Determine the [x, y] coordinate at the center of the cell enclosing the given text.  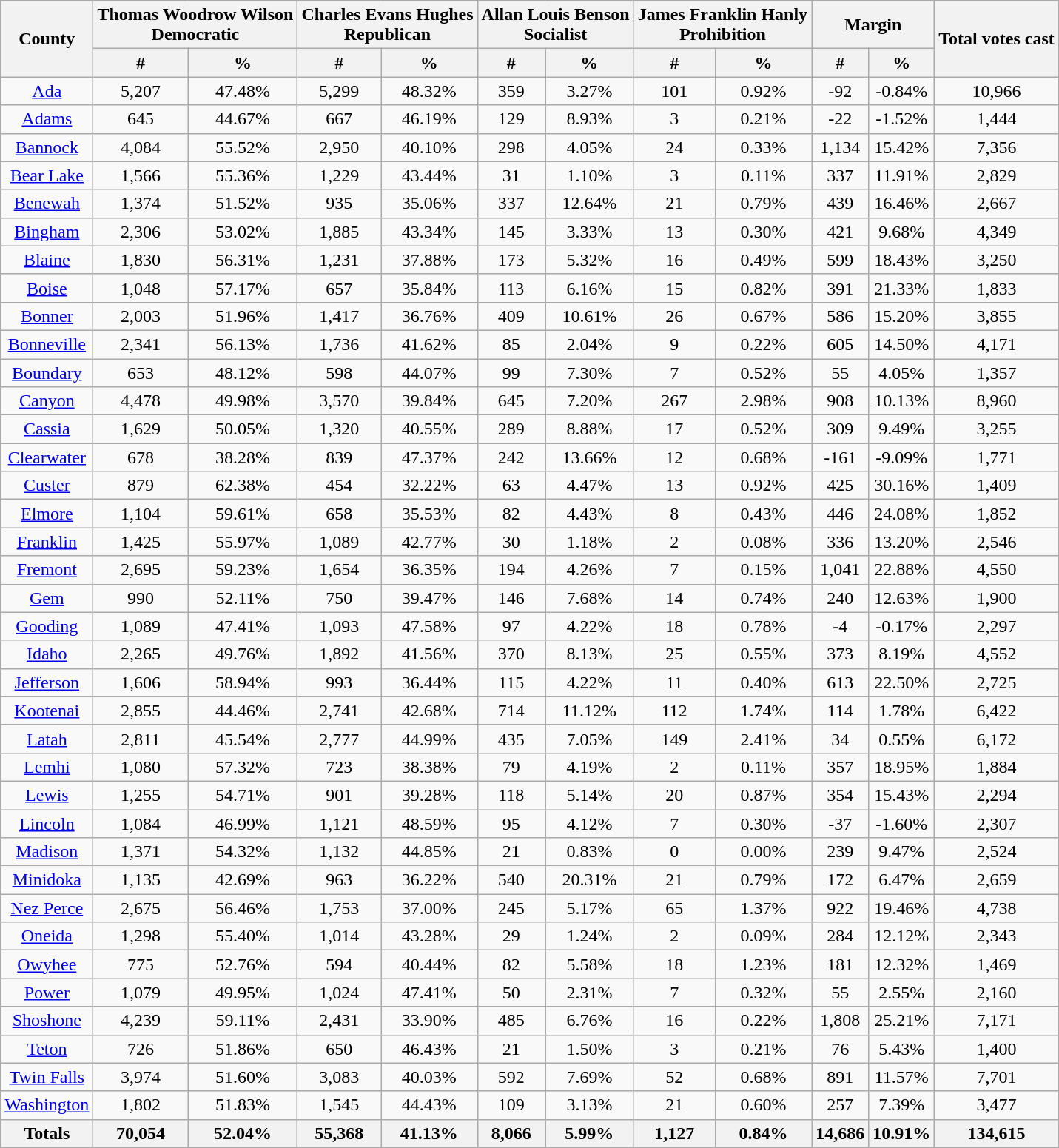
3,255 [997, 429]
114 [841, 711]
18.43% [901, 260]
58.94% [243, 682]
1,121 [339, 824]
-37 [841, 824]
Washington [47, 1105]
31 [511, 175]
Jefferson [47, 682]
51.83% [243, 1105]
1,041 [841, 570]
7.30% [590, 372]
1,808 [841, 1021]
Lewis [47, 795]
10.13% [901, 401]
5,207 [141, 91]
44.07% [429, 372]
723 [339, 767]
1,417 [339, 316]
County [47, 38]
29 [511, 936]
678 [141, 457]
891 [841, 1077]
239 [841, 852]
1,231 [339, 260]
50 [511, 993]
Allan Louis BensonSocialist [555, 25]
9.49% [901, 429]
2,160 [997, 993]
55.97% [243, 542]
Nez Perce [47, 908]
40.55% [429, 429]
2.55% [901, 993]
Bonneville [47, 344]
594 [339, 964]
76 [841, 1049]
15.42% [901, 147]
70,054 [141, 1133]
2,777 [339, 739]
20.31% [590, 880]
8 [674, 514]
12.63% [901, 598]
242 [511, 457]
39.28% [429, 795]
0.87% [763, 795]
0.84% [763, 1133]
51.86% [243, 1049]
1,469 [997, 964]
1,802 [141, 1105]
Power [47, 993]
8,960 [997, 401]
1,885 [339, 232]
1,084 [141, 824]
2,297 [997, 626]
1,545 [339, 1105]
2,811 [141, 739]
52.11% [243, 598]
1,900 [997, 598]
40.10% [429, 147]
2,294 [997, 795]
Custer [47, 486]
Adams [47, 119]
146 [511, 598]
11.57% [901, 1077]
2,950 [339, 147]
2,725 [997, 682]
46.43% [429, 1049]
3,083 [339, 1077]
35.06% [429, 204]
0.33% [763, 147]
37.00% [429, 908]
15.43% [901, 795]
Bannock [47, 147]
2,265 [141, 654]
4,738 [997, 908]
650 [339, 1049]
59.11% [243, 1021]
35.84% [429, 288]
36.35% [429, 570]
908 [841, 401]
5.99% [590, 1133]
32.22% [429, 486]
993 [339, 682]
2,829 [997, 175]
5.32% [590, 260]
44.85% [429, 852]
-1.60% [901, 824]
41.13% [429, 1133]
48.59% [429, 824]
Totals [47, 1133]
267 [674, 401]
592 [511, 1077]
24 [674, 147]
62.38% [243, 486]
653 [141, 372]
55.36% [243, 175]
49.76% [243, 654]
9 [674, 344]
49.98% [243, 401]
2,341 [141, 344]
42.68% [429, 711]
97 [511, 626]
4,239 [141, 1021]
1,255 [141, 795]
1,629 [141, 429]
19.46% [901, 908]
Charles Evans HughesRepublican [388, 25]
30 [511, 542]
0.08% [763, 542]
6.76% [590, 1021]
1,024 [339, 993]
1.23% [763, 964]
79 [511, 767]
33.90% [429, 1021]
Lincoln [47, 824]
36.44% [429, 682]
30.16% [901, 486]
21.33% [901, 288]
598 [339, 372]
54.32% [243, 852]
49.95% [243, 993]
901 [339, 795]
963 [339, 880]
18.95% [901, 767]
1,409 [997, 486]
373 [841, 654]
Teton [47, 1049]
34 [841, 739]
4.12% [590, 824]
48.12% [243, 372]
54.71% [243, 795]
3.33% [590, 232]
284 [841, 936]
43.44% [429, 175]
0.09% [763, 936]
0.32% [763, 993]
0.49% [763, 260]
879 [141, 486]
129 [511, 119]
1,400 [997, 1049]
5.58% [590, 964]
-4 [841, 626]
540 [511, 880]
172 [841, 880]
8.93% [590, 119]
1,892 [339, 654]
605 [841, 344]
10.91% [901, 1133]
0.40% [763, 682]
7.68% [590, 598]
1,606 [141, 682]
44.99% [429, 739]
41.56% [429, 654]
Total votes cast [997, 38]
-161 [841, 457]
101 [674, 91]
1,566 [141, 175]
1,132 [339, 852]
46.99% [243, 824]
55,368 [339, 1133]
56.46% [243, 908]
Cassia [47, 429]
2,343 [997, 936]
1,830 [141, 260]
109 [511, 1105]
145 [511, 232]
22.50% [901, 682]
40.44% [429, 964]
9.47% [901, 852]
Owyhee [47, 964]
2.41% [763, 739]
5.43% [901, 1049]
359 [511, 91]
4,478 [141, 401]
485 [511, 1021]
95 [511, 824]
1,654 [339, 570]
Idaho [47, 654]
56.13% [243, 344]
115 [511, 682]
750 [339, 598]
1.37% [763, 908]
4.19% [590, 767]
289 [511, 429]
-9.09% [901, 457]
Kootenai [47, 711]
7.20% [590, 401]
118 [511, 795]
50.05% [243, 429]
922 [841, 908]
44.46% [243, 711]
45.54% [243, 739]
0.15% [763, 570]
36.76% [429, 316]
1.50% [590, 1049]
2,003 [141, 316]
8.19% [901, 654]
12.12% [901, 936]
51.96% [243, 316]
2,546 [997, 542]
36.22% [429, 880]
43.34% [429, 232]
40.03% [429, 1077]
2.31% [590, 993]
454 [339, 486]
Elmore [47, 514]
4,171 [997, 344]
935 [339, 204]
52.04% [243, 1133]
1,852 [997, 514]
Canyon [47, 401]
839 [339, 457]
2,675 [141, 908]
41.62% [429, 344]
Oneida [47, 936]
4,349 [997, 232]
38.38% [429, 767]
1,134 [841, 147]
59.61% [243, 514]
7.39% [901, 1105]
1,444 [997, 119]
257 [841, 1105]
24.08% [901, 514]
1,771 [997, 457]
38.28% [243, 457]
Twin Falls [47, 1077]
173 [511, 260]
134,615 [997, 1133]
26 [674, 316]
1,048 [141, 288]
425 [841, 486]
39.47% [429, 598]
1,135 [141, 880]
59.23% [243, 570]
Boise [47, 288]
4,550 [997, 570]
7,171 [997, 1021]
52 [674, 1077]
240 [841, 598]
47.37% [429, 457]
1.18% [590, 542]
599 [841, 260]
37.88% [429, 260]
43.28% [429, 936]
James Franklin HanlyProhibition [722, 25]
-22 [841, 119]
1.24% [590, 936]
7,356 [997, 147]
47.58% [429, 626]
1,371 [141, 852]
6.47% [901, 880]
13.66% [590, 457]
14 [674, 598]
57.32% [243, 767]
46.19% [429, 119]
0.67% [763, 316]
48.32% [429, 91]
5.17% [590, 908]
85 [511, 344]
25 [674, 654]
11.12% [590, 711]
1,425 [141, 542]
51.52% [243, 204]
20 [674, 795]
-92 [841, 91]
446 [841, 514]
298 [511, 147]
12.32% [901, 964]
3.13% [590, 1105]
15 [674, 288]
6,172 [997, 739]
3,477 [997, 1105]
4,084 [141, 147]
63 [511, 486]
44.43% [429, 1105]
1,080 [141, 767]
15.20% [901, 316]
1,753 [339, 908]
Minidoka [47, 880]
2.98% [763, 401]
-1.52% [901, 119]
336 [841, 542]
0.74% [763, 598]
8.88% [590, 429]
0.60% [763, 1105]
42.69% [243, 880]
22.88% [901, 570]
2.04% [590, 344]
Blaine [47, 260]
0 [674, 852]
112 [674, 711]
55.52% [243, 147]
7,701 [997, 1077]
Benewah [47, 204]
149 [674, 739]
Shoshone [47, 1021]
6.16% [590, 288]
309 [841, 429]
1,079 [141, 993]
1,104 [141, 514]
Ada [47, 91]
2,307 [997, 824]
Madison [47, 852]
1,374 [141, 204]
181 [841, 964]
1,357 [997, 372]
4,552 [997, 654]
0.00% [763, 852]
0.83% [590, 852]
1,127 [674, 1133]
65 [674, 908]
1,320 [339, 429]
51.60% [243, 1077]
13.20% [901, 542]
2,695 [141, 570]
1,884 [997, 767]
Margin [873, 25]
Gooding [47, 626]
391 [841, 288]
667 [339, 119]
Bingham [47, 232]
1.74% [763, 711]
14.50% [901, 344]
0.43% [763, 514]
12 [674, 457]
10.61% [590, 316]
4.43% [590, 514]
990 [141, 598]
714 [511, 711]
1,229 [339, 175]
5,299 [339, 91]
Thomas Woodrow WilsonDemocratic [195, 25]
47.48% [243, 91]
2,741 [339, 711]
354 [841, 795]
12.64% [590, 204]
439 [841, 204]
10,966 [997, 91]
7.05% [590, 739]
Fremont [47, 570]
17 [674, 429]
14,686 [841, 1133]
370 [511, 654]
1,298 [141, 936]
409 [511, 316]
113 [511, 288]
0.82% [763, 288]
-0.84% [901, 91]
Franklin [47, 542]
4.26% [590, 570]
2,524 [997, 852]
52.76% [243, 964]
Bonner [47, 316]
16.46% [901, 204]
11.91% [901, 175]
7.69% [590, 1077]
1,093 [339, 626]
55.40% [243, 936]
2,306 [141, 232]
658 [339, 514]
56.31% [243, 260]
2,431 [339, 1021]
357 [841, 767]
Gem [47, 598]
53.02% [243, 232]
1,736 [339, 344]
57.17% [243, 288]
6,422 [997, 711]
Bear Lake [47, 175]
25.21% [901, 1021]
1,833 [997, 288]
2,659 [997, 880]
775 [141, 964]
657 [339, 288]
613 [841, 682]
3,855 [997, 316]
Latah [47, 739]
194 [511, 570]
1.10% [590, 175]
Lemhi [47, 767]
5.14% [590, 795]
-0.17% [901, 626]
Boundary [47, 372]
0.78% [763, 626]
8,066 [511, 1133]
Clearwater [47, 457]
2,667 [997, 204]
11 [674, 682]
44.67% [243, 119]
3,974 [141, 1077]
435 [511, 739]
99 [511, 372]
1,014 [339, 936]
1.78% [901, 711]
39.84% [429, 401]
3,250 [997, 260]
2,855 [141, 711]
3,570 [339, 401]
586 [841, 316]
3.27% [590, 91]
421 [841, 232]
42.77% [429, 542]
8.13% [590, 654]
245 [511, 908]
9.68% [901, 232]
726 [141, 1049]
4.47% [590, 486]
35.53% [429, 514]
